Find where the given text appears and provide that cell's center as (x, y) coordinate. 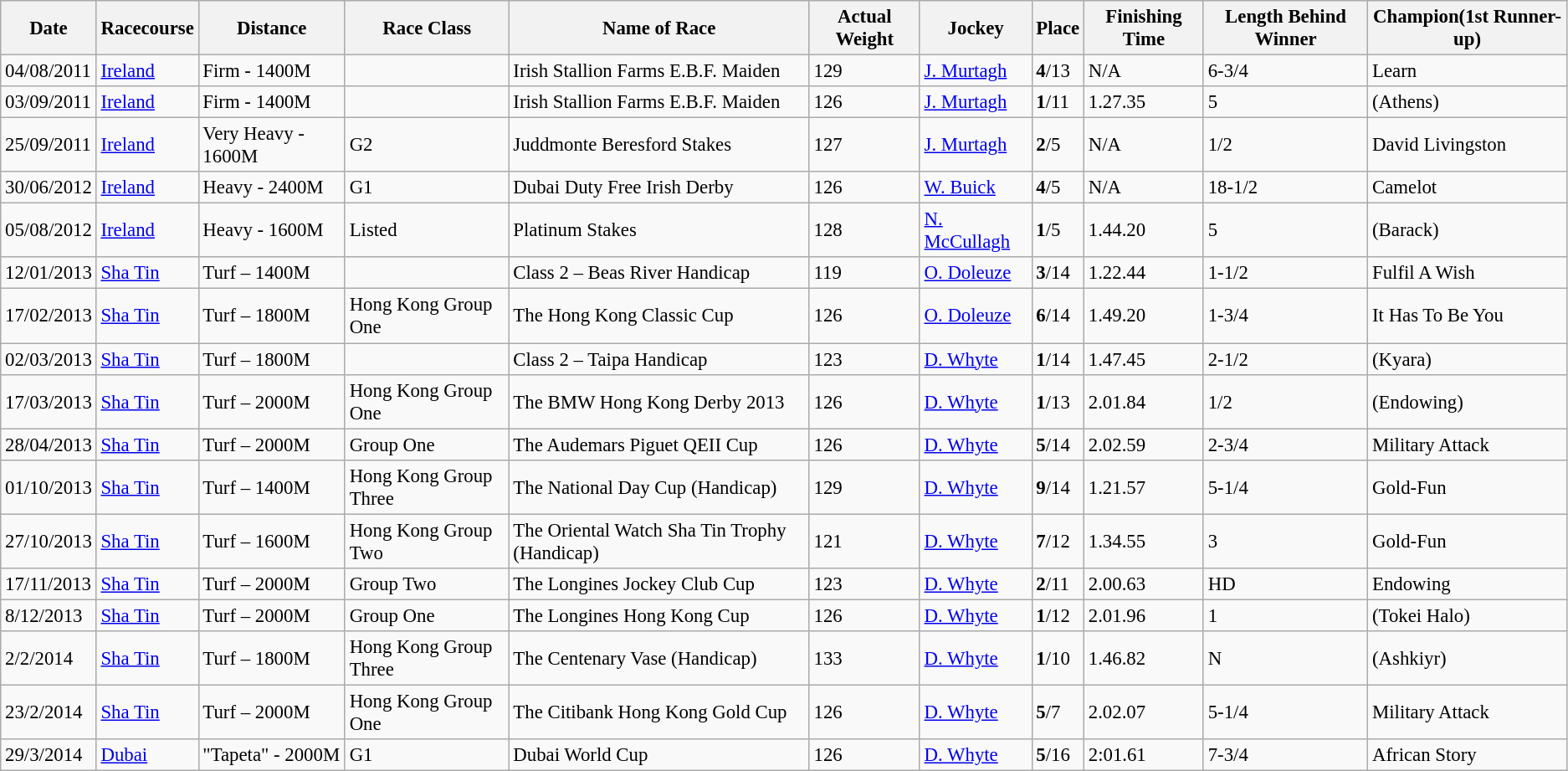
Class 2 – Taipa Handicap (659, 359)
1/13 (1058, 402)
Juddmonte Beresford Stakes (659, 146)
2.01.84 (1143, 402)
W. Buick (976, 188)
2/5 (1058, 146)
(Tokei Halo) (1468, 615)
23/2/2014 (49, 712)
5/14 (1058, 445)
1-3/4 (1285, 316)
The Longines Jockey Club Cup (659, 584)
4/5 (1058, 188)
17/02/2013 (49, 316)
(Endowing) (1468, 402)
2/11 (1058, 584)
1.34.55 (1143, 541)
25/09/2011 (49, 146)
(Kyara) (1468, 359)
1/14 (1058, 359)
Champion(1st Runner-up) (1468, 28)
N (1285, 658)
3/14 (1058, 274)
7-3/4 (1285, 755)
17/03/2013 (49, 402)
01/10/2013 (49, 487)
Endowing (1468, 584)
"Tapeta" - 2000M (271, 755)
2.02.59 (1143, 445)
Heavy - 1600M (271, 231)
05/08/2012 (49, 231)
02/03/2013 (49, 359)
Dubai (147, 755)
9/14 (1058, 487)
The National Day Cup (Handicap) (659, 487)
8/12/2013 (49, 615)
5/16 (1058, 755)
Fulfil A Wish (1468, 274)
03/09/2011 (49, 102)
Finishing Time (1143, 28)
The BMW Hong Kong Derby 2013 (659, 402)
Jockey (976, 28)
Turf – 1600M (271, 541)
2.00.63 (1143, 584)
Date (49, 28)
Place (1058, 28)
Dubai World Cup (659, 755)
2.01.96 (1143, 615)
David Livingston (1468, 146)
G2 (427, 146)
2-3/4 (1285, 445)
29/3/2014 (49, 755)
12/01/2013 (49, 274)
Distance (271, 28)
Very Heavy - 1600M (271, 146)
3 (1285, 541)
Listed (427, 231)
2/2/2014 (49, 658)
African Story (1468, 755)
Race Class (427, 28)
1 (1285, 615)
1.22.44 (1143, 274)
(Barack) (1468, 231)
1.49.20 (1143, 316)
1.44.20 (1143, 231)
1/11 (1058, 102)
Hong Kong Group Two (427, 541)
1-1/2 (1285, 274)
Dubai Duty Free Irish Derby (659, 188)
Heavy - 2400M (271, 188)
1.46.82 (1143, 658)
18-1/2 (1285, 188)
1/5 (1058, 231)
The Hong Kong Classic Cup (659, 316)
Class 2 – Beas River Handicap (659, 274)
(Athens) (1468, 102)
127 (864, 146)
2.02.07 (1143, 712)
Racecourse (147, 28)
Actual Weight (864, 28)
(Ashkiyr) (1468, 658)
Length Behind Winner (1285, 28)
The Centenary Vase (Handicap) (659, 658)
6-3/4 (1285, 71)
Camelot (1468, 188)
4/13 (1058, 71)
N. McCullagh (976, 231)
1/12 (1058, 615)
The Longines Hong Kong Cup (659, 615)
121 (864, 541)
7/12 (1058, 541)
It Has To Be You (1468, 316)
17/11/2013 (49, 584)
28/04/2013 (49, 445)
30/06/2012 (49, 188)
The Oriental Watch Sha Tin Trophy (Handicap) (659, 541)
128 (864, 231)
The Audemars Piguet QEII Cup (659, 445)
5/7 (1058, 712)
1.27.35 (1143, 102)
Group Two (427, 584)
1/10 (1058, 658)
27/10/2013 (49, 541)
The Citibank Hong Kong Gold Cup (659, 712)
04/08/2011 (49, 71)
6/14 (1058, 316)
119 (864, 274)
2-1/2 (1285, 359)
HD (1285, 584)
Platinum Stakes (659, 231)
133 (864, 658)
Learn (1468, 71)
1.21.57 (1143, 487)
Name of Race (659, 28)
1.47.45 (1143, 359)
2:01.61 (1143, 755)
